Provide the [X, Y] coordinate of the cell's center where the given text is located.  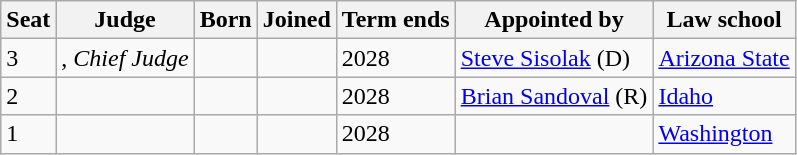
Washington [724, 134]
Born [226, 20]
Law school [724, 20]
Judge [125, 20]
, Chief Judge [125, 58]
3 [28, 58]
1 [28, 134]
2 [28, 96]
Arizona State [724, 58]
Appointed by [554, 20]
Steve Sisolak (D) [554, 58]
Seat [28, 20]
Idaho [724, 96]
Brian Sandoval (R) [554, 96]
Term ends [396, 20]
Joined [296, 20]
